Output the (X, Y) coordinate of the center of the cell containing the given text.  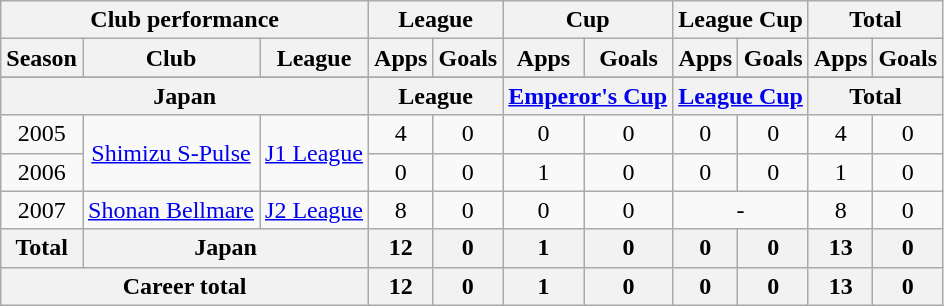
Career total (185, 286)
2005 (42, 134)
J2 League (314, 210)
Shonan Bellmare (170, 210)
Club (170, 58)
2006 (42, 172)
Club performance (185, 20)
J1 League (314, 153)
Shimizu S-Pulse (170, 153)
- (741, 210)
Emperor's Cup (588, 96)
2007 (42, 210)
Cup (588, 20)
Season (42, 58)
